Determine the (X, Y) coordinate at the center of the cell enclosing the given text.  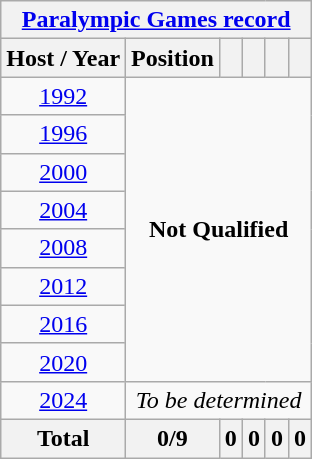
Total (64, 438)
Host / Year (64, 58)
2020 (64, 362)
Not Qualified (219, 229)
Paralympic Games record (156, 20)
2000 (64, 172)
Position (173, 58)
2008 (64, 248)
2012 (64, 286)
0/9 (173, 438)
1992 (64, 96)
2016 (64, 324)
To be determined (219, 400)
1996 (64, 134)
2024 (64, 400)
2004 (64, 210)
